Return the [x, y] coordinate for the center point of the cell that contains the specified text.  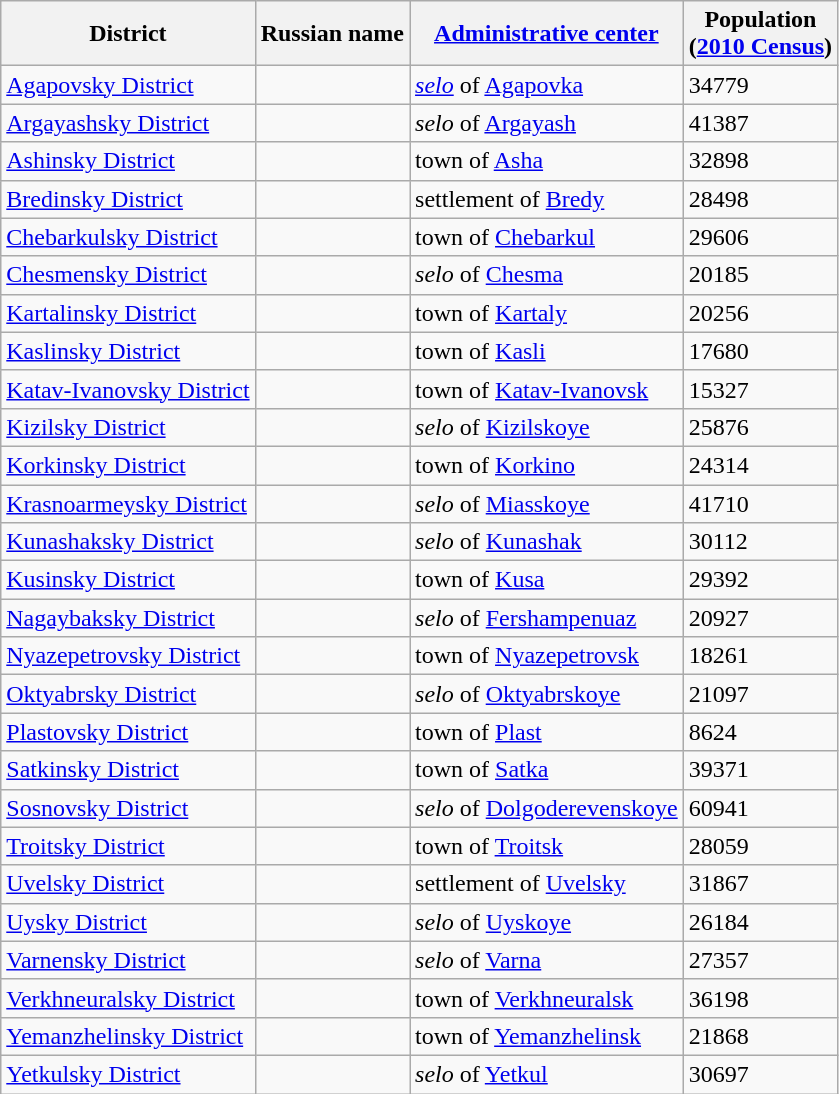
Uvelsky District [128, 884]
town of Kusa [547, 580]
Argayashsky District [128, 123]
Chebarkulsky District [128, 237]
24314 [760, 465]
Korkinsky District [128, 465]
41710 [760, 503]
town of Yemanzhelinsk [547, 1036]
15327 [760, 389]
Nyazepetrovsky District [128, 656]
Sosnovsky District [128, 808]
Katav-Ivanovsky District [128, 389]
selo of Dolgoderevenskoye [547, 808]
selo of Oktyabrskoye [547, 694]
39371 [760, 770]
Kaslinsky District [128, 351]
27357 [760, 960]
town of Verkhneuralsk [547, 998]
selo of Agapovka [547, 85]
30112 [760, 542]
Satkinsky District [128, 770]
Yemanzhelinsky District [128, 1036]
21097 [760, 694]
36198 [760, 998]
21868 [760, 1036]
selo of Kizilskoye [547, 427]
Bredinsky District [128, 199]
town of Kasli [547, 351]
Chesmensky District [128, 275]
selo of Kunashak [547, 542]
selo of Miasskoye [547, 503]
town of Asha [547, 161]
20185 [760, 275]
town of Kartaly [547, 313]
town of Plast [547, 732]
selo of Argayash [547, 123]
Varnensky District [128, 960]
selo of Chesma [547, 275]
30697 [760, 1074]
Verkhneuralsky District [128, 998]
8624 [760, 732]
Administrative center [547, 34]
18261 [760, 656]
town of Satka [547, 770]
Nagaybaksky District [128, 618]
31867 [760, 884]
60941 [760, 808]
Plastovsky District [128, 732]
selo of Uyskoye [547, 922]
town of Katav-Ivanovsk [547, 389]
Troitsky District [128, 846]
Uysky District [128, 922]
selo of Varna [547, 960]
Kusinsky District [128, 580]
Population(2010 Census) [760, 34]
Oktyabrsky District [128, 694]
32898 [760, 161]
Yetkulsky District [128, 1074]
25876 [760, 427]
Agapovsky District [128, 85]
settlement of Bredy [547, 199]
Kartalinsky District [128, 313]
28059 [760, 846]
20256 [760, 313]
26184 [760, 922]
selo of Fershampenuaz [547, 618]
29392 [760, 580]
town of Chebarkul [547, 237]
settlement of Uvelsky [547, 884]
selo of Yetkul [547, 1074]
Krasnoarmeysky District [128, 503]
28498 [760, 199]
District [128, 34]
Russian name [332, 34]
town of Korkino [547, 465]
Ashinsky District [128, 161]
Kizilsky District [128, 427]
town of Troitsk [547, 846]
41387 [760, 123]
town of Nyazepetrovsk [547, 656]
20927 [760, 618]
34779 [760, 85]
29606 [760, 237]
17680 [760, 351]
Kunashaksky District [128, 542]
